Extract the (X, Y) coordinate from the center of the cell holding the provided text.  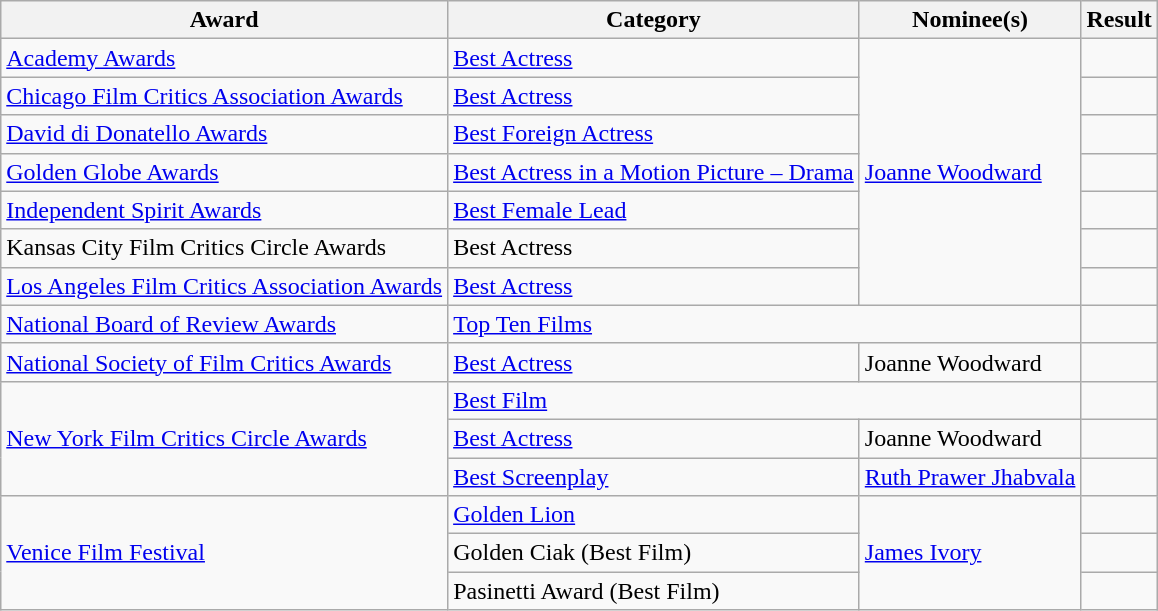
National Society of Film Critics Awards (224, 362)
Golden Globe Awards (224, 172)
New York Film Critics Circle Awards (224, 438)
National Board of Review Awards (224, 324)
Nominee(s) (970, 20)
Top Ten Films (764, 324)
Award (224, 20)
David di Donatello Awards (224, 134)
Independent Spirit Awards (224, 210)
Ruth Prawer Jhabvala (970, 477)
Academy Awards (224, 58)
Result (1119, 20)
Best Female Lead (654, 210)
Kansas City Film Critics Circle Awards (224, 248)
Best Actress in a Motion Picture – Drama (654, 172)
James Ivory (970, 553)
Golden Lion (654, 515)
Venice Film Festival (224, 553)
Chicago Film Critics Association Awards (224, 96)
Los Angeles Film Critics Association Awards (224, 286)
Best Screenplay (654, 477)
Golden Ciak (Best Film) (654, 553)
Category (654, 20)
Best Foreign Actress (654, 134)
Pasinetti Award (Best Film) (654, 591)
Best Film (764, 400)
